Capture the cell that displays the provided text and extract its [x, y] central coordinate. 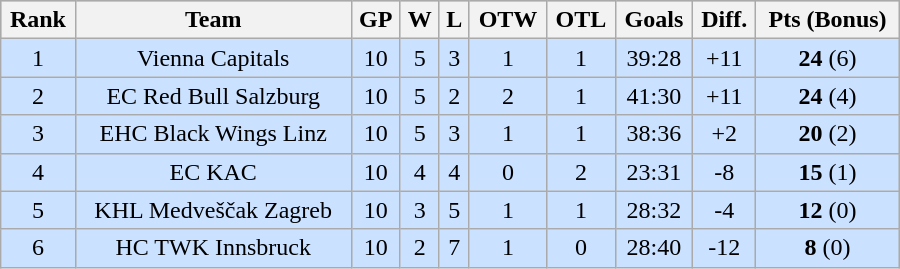
7 [454, 248]
41:30 [654, 96]
OTW [508, 20]
6 [38, 248]
Diff. [724, 20]
28:40 [654, 248]
EHC Black Wings Linz [213, 134]
20 (2) [828, 134]
-4 [724, 210]
KHL Medveščak Zagreb [213, 210]
Rank [38, 20]
+2 [724, 134]
L [454, 20]
OTL [582, 20]
28:32 [654, 210]
39:28 [654, 58]
EC KAC [213, 172]
-8 [724, 172]
Goals [654, 20]
GP [376, 20]
W [420, 20]
12 (0) [828, 210]
-12 [724, 248]
Vienna Capitals [213, 58]
24 (4) [828, 96]
Pts (Bonus) [828, 20]
38:36 [654, 134]
24 (6) [828, 58]
Team [213, 20]
15 (1) [828, 172]
HC TWK Innsbruck [213, 248]
23:31 [654, 172]
8 (0) [828, 248]
EC Red Bull Salzburg [213, 96]
